Return the [X, Y] coordinate for the center point of the cell that contains the specified text.  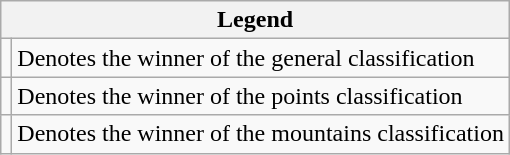
Denotes the winner of the general classification [261, 58]
Denotes the winner of the points classification [261, 96]
Denotes the winner of the mountains classification [261, 134]
Legend [256, 20]
